Provide the [x, y] coordinate of the cell's center where the given text is located.  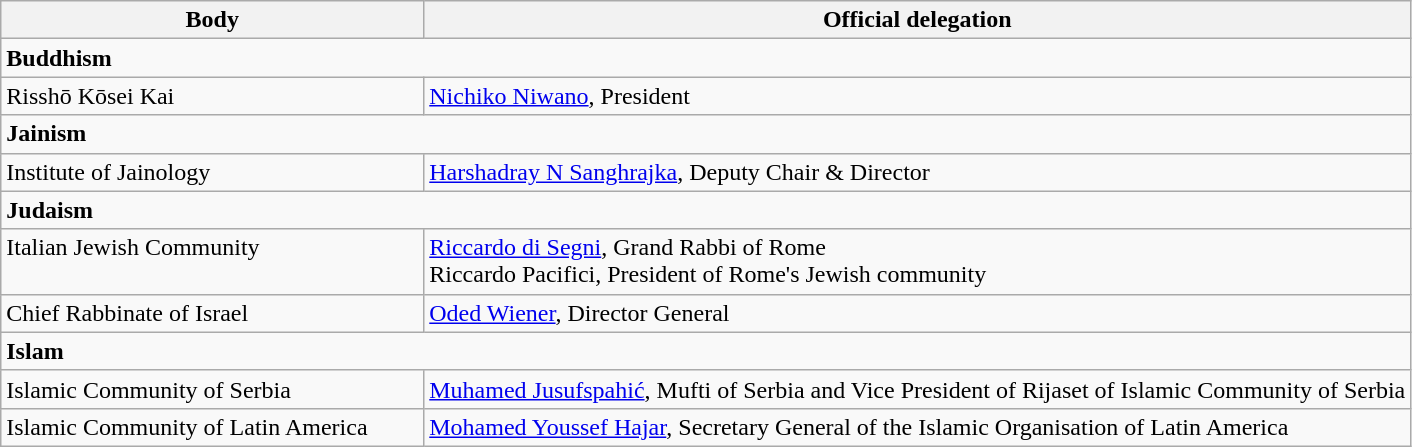
Jainism [706, 134]
Islam [706, 351]
Harshadray N Sanghrajka, Deputy Chair & Director [918, 172]
Body [212, 20]
Institute of Jainology [212, 172]
Chief Rabbinate of Israel [212, 313]
Riccardo di Segni, Grand Rabbi of RomeRiccardo Pacifici, President of Rome's Jewish community [918, 262]
Mohamed Youssef Hajar, Secretary General of the Islamic Organisation of Latin America [918, 427]
Official delegation [918, 20]
Judaism [706, 210]
Italian Jewish Community [212, 262]
Muhamed Jusufspahić, Mufti of Serbia and Vice President of Rijaset of Islamic Community of Serbia [918, 389]
Nichiko Niwano, President [918, 96]
Buddhism [706, 58]
Oded Wiener, Director General [918, 313]
Islamic Community of Serbia [212, 389]
Islamic Community of Latin America [212, 427]
Risshō Kōsei Kai [212, 96]
